Search for the cell housing the specified text and yield its [X, Y] center coordinate. 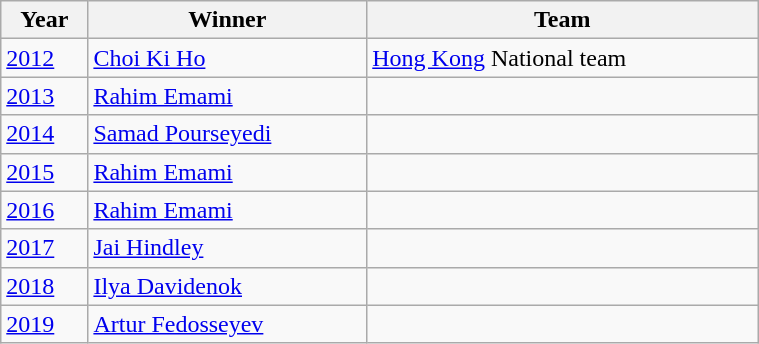
2016 [44, 210]
Winner [228, 20]
2018 [44, 286]
Ilya Davidenok [228, 286]
Choi Ki Ho [228, 58]
2013 [44, 96]
2019 [44, 324]
Team [562, 20]
2017 [44, 248]
Samad Pourseyedi [228, 134]
Year [44, 20]
2015 [44, 172]
Hong Kong National team [562, 58]
Artur Fedosseyev [228, 324]
2014 [44, 134]
Jai Hindley [228, 248]
2012 [44, 58]
